Determine the [x, y] coordinate at the center of the cell enclosing the given text.  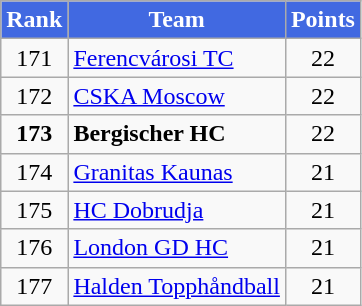
174 [34, 172]
173 [34, 134]
175 [34, 210]
177 [34, 286]
London GD HC [177, 248]
Granitas Kaunas [177, 172]
176 [34, 248]
Points [322, 20]
171 [34, 58]
Rank [34, 20]
HC Dobrudja [177, 210]
Ferencvárosi TC [177, 58]
Bergischer HC [177, 134]
CSKA Moscow [177, 96]
Team [177, 20]
172 [34, 96]
Halden Topphåndball [177, 286]
